Provide the (x, y) coordinate of the cell's center where the given text is located.  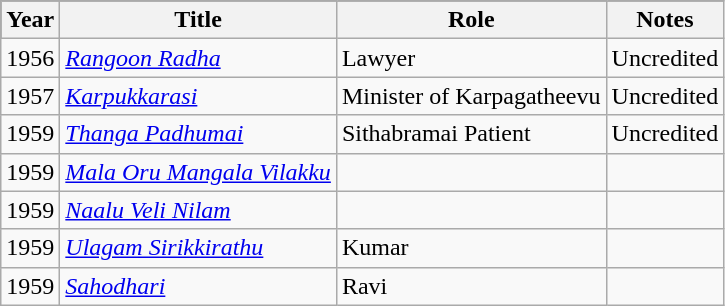
Mala Oru Mangala Vilakku (198, 172)
Naalu Veli Nilam (198, 210)
Year (30, 20)
Title (198, 20)
Kumar (471, 248)
Ulagam Sirikkirathu (198, 248)
Ravi (471, 286)
Notes (665, 20)
Role (471, 20)
1956 (30, 58)
Rangoon Radha (198, 58)
Sahodhari (198, 286)
1957 (30, 96)
Karpukkarasi (198, 96)
Thanga Padhumai (198, 134)
Minister of Karpagatheevu (471, 96)
Lawyer (471, 58)
Sithabramai Patient (471, 134)
